Provide the [x, y] coordinate of the cell's center where the given text is located.  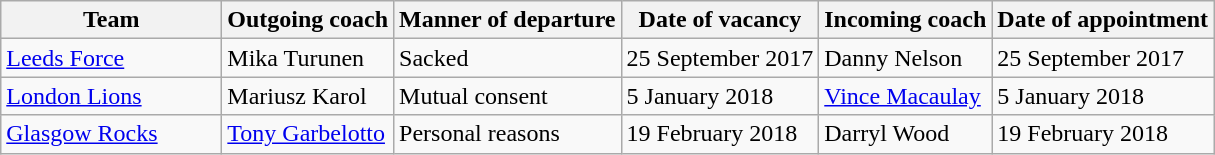
Glasgow Rocks [112, 134]
Outgoing coach [308, 20]
Manner of departure [508, 20]
Incoming coach [906, 20]
Darryl Wood [906, 134]
Personal reasons [508, 134]
Mika Turunen [308, 58]
Vince Macaulay [906, 96]
London Lions [112, 96]
Date of appointment [1103, 20]
Leeds Force [112, 58]
Sacked [508, 58]
Date of vacancy [720, 20]
Tony Garbelotto [308, 134]
Mariusz Karol [308, 96]
Team [112, 20]
Mutual consent [508, 96]
Danny Nelson [906, 58]
